Determine the [x, y] coordinate at the center of the cell enclosing the given text.  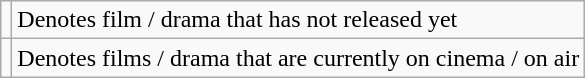
Denotes films / drama that are currently on cinema / on air [298, 58]
Denotes film / drama that has not released yet [298, 20]
